Extract the (X, Y) coordinate from the center of the cell holding the provided text.  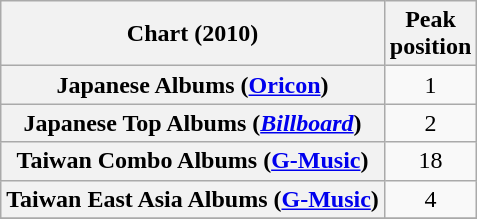
4 (430, 199)
18 (430, 161)
1 (430, 85)
Taiwan East Asia Albums (G-Music) (193, 199)
Japanese Top Albums (Billboard) (193, 123)
Taiwan Combo Albums (G-Music) (193, 161)
2 (430, 123)
Japanese Albums (Oricon) (193, 85)
Chart (2010) (193, 34)
Peakposition (430, 34)
